Scan for the cell matching the given text and deliver its [x, y] coordinate at center. 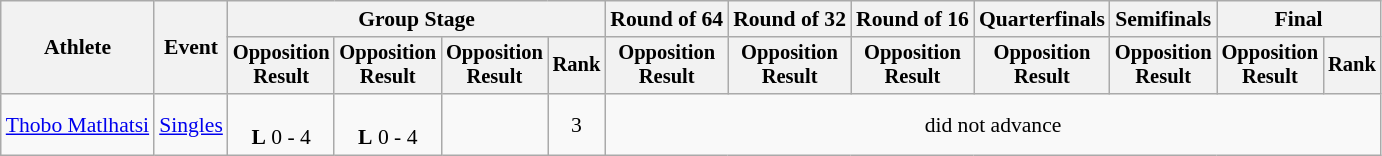
Thobo Matlhatsi [78, 124]
Group Stage [416, 19]
Quarterfinals [1042, 19]
Semifinals [1164, 19]
Round of 16 [912, 19]
did not advance [992, 124]
3 [577, 124]
Round of 64 [666, 19]
Athlete [78, 48]
Singles [191, 124]
Final [1299, 19]
Event [191, 48]
Round of 32 [790, 19]
